Find where the given text appears and provide that cell's center as [X, Y] coordinate. 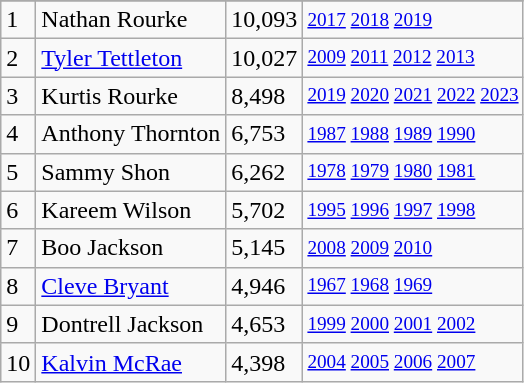
2017 2018 2019 [413, 20]
Kalvin McRae [131, 362]
1995 1996 1997 1998 [413, 210]
1999 2000 2001 2002 [413, 324]
4,653 [264, 324]
2009 2011 2012 2013 [413, 58]
4,398 [264, 362]
9 [18, 324]
1987 1988 1989 1990 [413, 134]
10,093 [264, 20]
6,262 [264, 172]
Nathan Rourke [131, 20]
Anthony Thornton [131, 134]
2019 2020 2021 2022 2023 [413, 96]
4 [18, 134]
8 [18, 286]
3 [18, 96]
1978 1979 1980 1981 [413, 172]
1 [18, 20]
6,753 [264, 134]
5,145 [264, 248]
4,946 [264, 286]
10 [18, 362]
2008 2009 2010 [413, 248]
2004 2005 2006 2007 [413, 362]
2 [18, 58]
Sammy Shon [131, 172]
Tyler Tettleton [131, 58]
7 [18, 248]
8,498 [264, 96]
Cleve Bryant [131, 286]
Kurtis Rourke [131, 96]
Boo Jackson [131, 248]
6 [18, 210]
5 [18, 172]
Dontrell Jackson [131, 324]
1967 1968 1969 [413, 286]
5,702 [264, 210]
10,027 [264, 58]
Kareem Wilson [131, 210]
